Determine the [X, Y] coordinate at the center of the cell enclosing the given text.  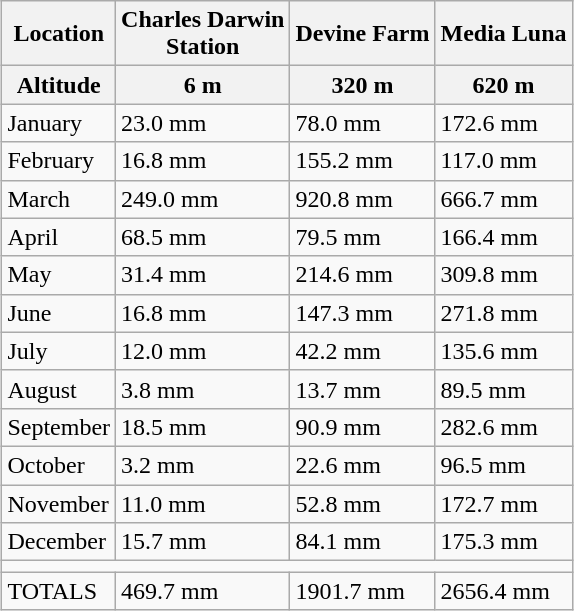
84.1 mm [362, 542]
Charles DarwinStation [203, 34]
Devine Farm [362, 34]
11.0 mm [203, 503]
249.0 mm [203, 199]
22.6 mm [362, 465]
52.8 mm [362, 503]
90.9 mm [362, 427]
31.4 mm [203, 275]
November [59, 503]
December [59, 542]
February [59, 161]
78.0 mm [362, 123]
3.8 mm [203, 389]
166.4 mm [504, 237]
271.8 mm [504, 313]
January [59, 123]
320 m [362, 85]
June [59, 313]
68.5 mm [203, 237]
309.8 mm [504, 275]
135.6 mm [504, 351]
1901.7 mm [362, 591]
Altitude [59, 85]
172.7 mm [504, 503]
March [59, 199]
214.6 mm [362, 275]
Location [59, 34]
August [59, 389]
666.7 mm [504, 199]
13.7 mm [362, 389]
117.0 mm [504, 161]
469.7 mm [203, 591]
18.5 mm [203, 427]
July [59, 351]
175.3 mm [504, 542]
6 m [203, 85]
3.2 mm [203, 465]
April [59, 237]
89.5 mm [504, 389]
920.8 mm [362, 199]
155.2 mm [362, 161]
172.6 mm [504, 123]
May [59, 275]
23.0 mm [203, 123]
42.2 mm [362, 351]
282.6 mm [504, 427]
12.0 mm [203, 351]
96.5 mm [504, 465]
79.5 mm [362, 237]
15.7 mm [203, 542]
147.3 mm [362, 313]
620 m [504, 85]
TOTALS [59, 591]
October [59, 465]
2656.4 mm [504, 591]
September [59, 427]
Media Luna [504, 34]
